Determine the (x, y) coordinate at the center of the cell enclosing the given text.  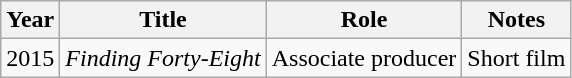
Year (30, 20)
Associate producer (364, 58)
Title (163, 20)
Notes (516, 20)
Role (364, 20)
2015 (30, 58)
Finding Forty-Eight (163, 58)
Short film (516, 58)
